For the text-containing cell, return its midpoint in (x, y) coordinate format. 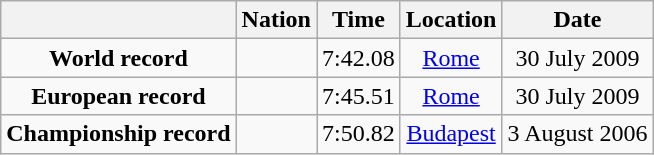
7:50.82 (358, 134)
Date (578, 20)
7:42.08 (358, 58)
Location (451, 20)
7:45.51 (358, 96)
3 August 2006 (578, 134)
Championship record (118, 134)
Budapest (451, 134)
World record (118, 58)
Nation (276, 20)
European record (118, 96)
Time (358, 20)
